Identify which cell holds the provided text, then report its [x, y] central coordinate. 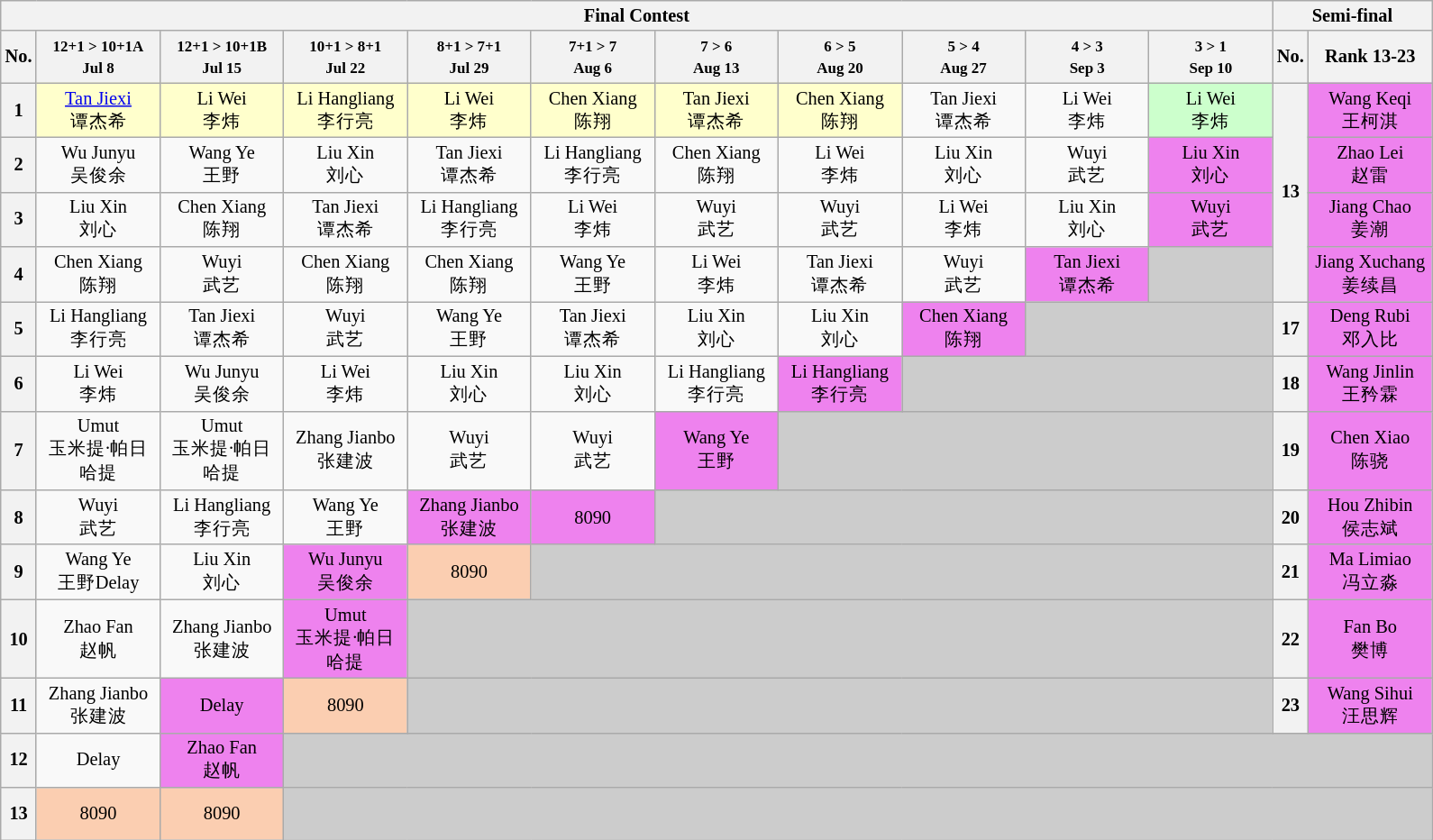
4 > 3Sep 3 [1087, 57]
18 [1291, 384]
Ma Limiao冯立淼 [1370, 571]
12 [19, 761]
22 [1291, 639]
20 [1291, 517]
Deng Rubi邓入比 [1370, 328]
6 [19, 384]
7+1 > 7Aug 6 [593, 57]
7 [19, 451]
11 [19, 705]
7 > 6Aug 13 [716, 57]
Jiang Chao姜潮 [1370, 220]
Wang Ye王野Delay [97, 571]
Fan Bo樊博 [1370, 639]
6 > 5Aug 20 [840, 57]
1 [19, 110]
Wang Keqi王柯淇 [1370, 110]
Rank 13-23 [1370, 57]
2 [19, 164]
Jiang Xuchang姜续昌 [1370, 274]
8 [19, 517]
19 [1291, 451]
Zhao Lei赵雷 [1370, 164]
10 [19, 639]
21 [1291, 571]
Wang Jinlin王矜霖 [1370, 384]
Chen Xiao陈骁 [1370, 451]
12+1 > 10+1BJul 15 [222, 57]
5 [19, 328]
3 [19, 220]
23 [1291, 705]
10+1 > 8+1Jul 22 [346, 57]
Wang Sihui汪思辉 [1370, 705]
17 [1291, 328]
12+1 > 10+1AJul 8 [97, 57]
3 > 1Sep 10 [1211, 57]
4 [19, 274]
5 > 4Aug 27 [964, 57]
9 [19, 571]
Final Contest [636, 15]
Hou Zhibin侯志斌 [1370, 517]
8+1 > 7+1Jul 29 [469, 57]
Semi-final [1352, 15]
